Return [X, Y] of the center of cell containing provided text 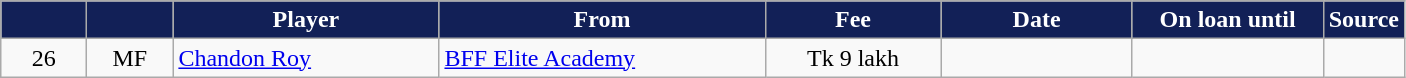
Date [1036, 20]
Tk 9 lakh [853, 58]
Source [1364, 20]
From [602, 20]
Fee [853, 20]
Player [306, 20]
26 [44, 58]
On loan until [1228, 20]
MF [130, 58]
Chandon Roy [306, 58]
BFF Elite Academy [602, 58]
